Locate the cell with the specified text and output its [x, y] center coordinate. 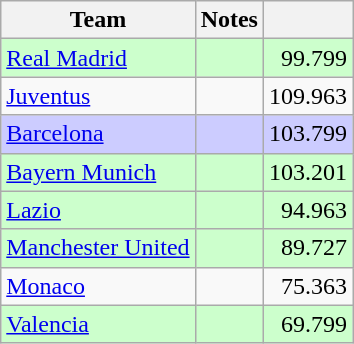
Team [98, 20]
89.727 [308, 248]
Valencia [98, 324]
109.963 [308, 96]
Manchester United [98, 248]
Bayern Munich [98, 172]
Monaco [98, 286]
Juventus [98, 96]
103.799 [308, 134]
Notes [229, 20]
99.799 [308, 58]
Real Madrid [98, 58]
75.363 [308, 286]
94.963 [308, 210]
Barcelona [98, 134]
103.201 [308, 172]
Lazio [98, 210]
69.799 [308, 324]
